Find where the given text appears and provide that cell's center as [X, Y] coordinate. 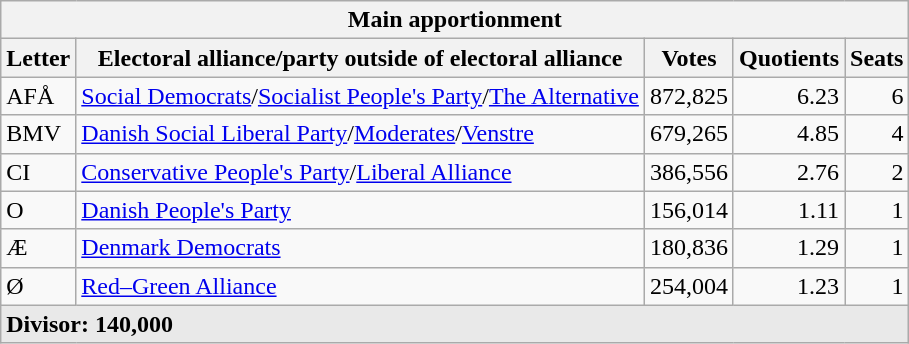
254,004 [688, 286]
4 [877, 134]
1.11 [788, 210]
Conservative People's Party/Liberal Alliance [360, 172]
Danish People's Party [360, 210]
Æ [38, 248]
Social Democrats/Socialist People's Party/The Alternative [360, 96]
6.23 [788, 96]
Denmark Democrats [360, 248]
Electoral alliance/party outside of electoral alliance [360, 58]
Seats [877, 58]
BMV [38, 134]
Main apportionment [455, 20]
1.29 [788, 248]
CI [38, 172]
872,825 [688, 96]
2.76 [788, 172]
156,014 [688, 210]
Votes [688, 58]
1.23 [788, 286]
Danish Social Liberal Party/Moderates/Venstre [360, 134]
Quotients [788, 58]
O [38, 210]
180,836 [688, 248]
679,265 [688, 134]
4.85 [788, 134]
6 [877, 96]
AFÅ [38, 96]
386,556 [688, 172]
Divisor: 140,000 [455, 324]
Ø [38, 286]
Letter [38, 58]
2 [877, 172]
Red–Green Alliance [360, 286]
